Return (X, Y) of the center of cell containing provided text 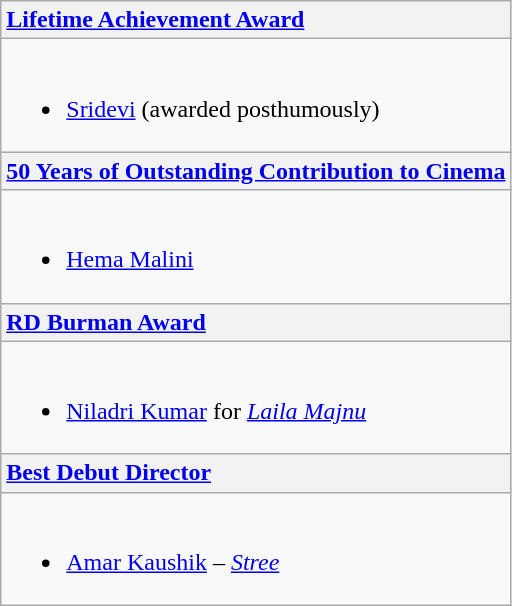
50 Years of Outstanding Contribution to Cinema (256, 171)
Hema Malini (256, 246)
Sridevi (awarded posthumously) (256, 96)
Best Debut Director (256, 473)
Lifetime Achievement Award (256, 20)
Amar Kaushik – Stree (256, 548)
Niladri Kumar for Laila Majnu (256, 398)
RD Burman Award (256, 322)
